Return (X, Y) of the center of cell containing provided text 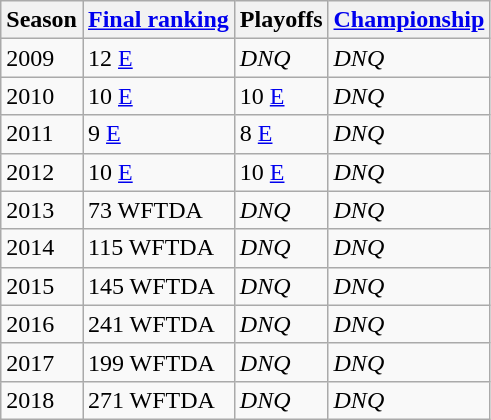
2014 (42, 248)
Championship (409, 20)
73 WFTDA (158, 210)
199 WFTDA (158, 362)
271 WFTDA (158, 400)
115 WFTDA (158, 248)
145 WFTDA (158, 286)
2010 (42, 96)
241 WFTDA (158, 324)
12 E (158, 58)
2011 (42, 134)
Playoffs (281, 20)
2009 (42, 58)
2015 (42, 286)
9 E (158, 134)
2012 (42, 172)
Season (42, 20)
2017 (42, 362)
2016 (42, 324)
Final ranking (158, 20)
2018 (42, 400)
8 E (281, 134)
2013 (42, 210)
